Identify which cell holds the provided text, then report its (x, y) central coordinate. 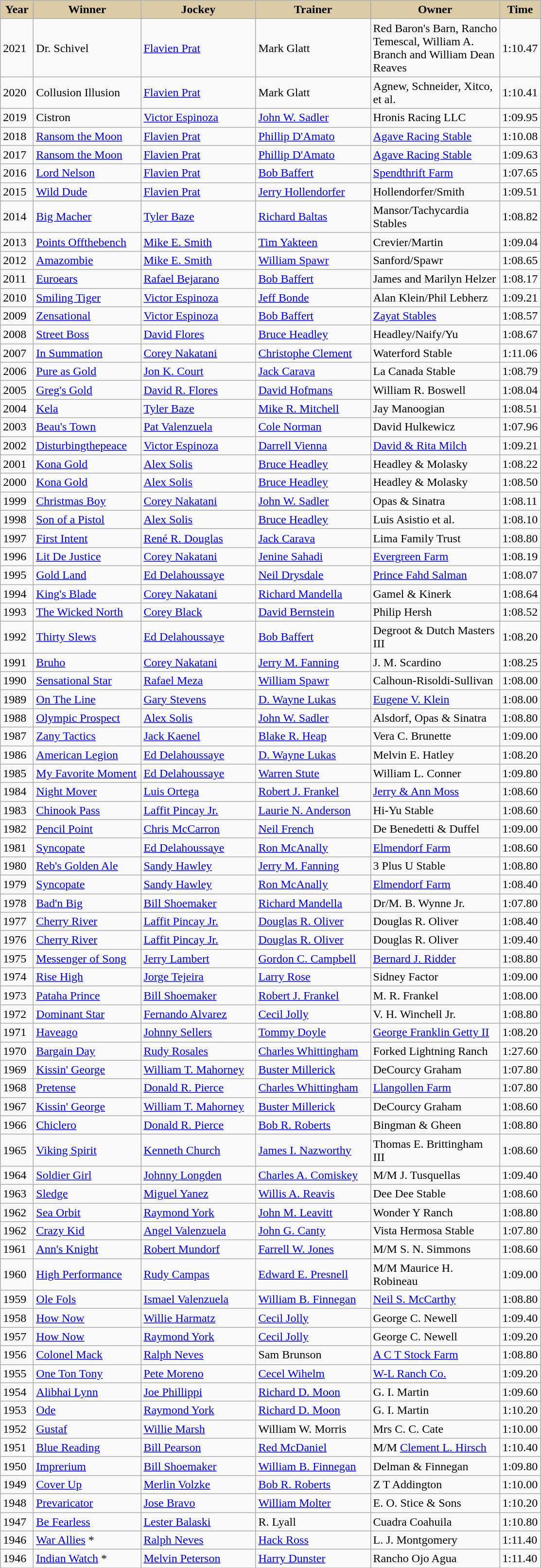
R. Lyall (313, 1522)
On The Line (87, 699)
1:08.82 (520, 217)
Alsdorf, Opas & Sinatra (435, 718)
V. H. Winchell Jr. (435, 1014)
Jenine Sahadi (313, 556)
Cuadra Coahuila (435, 1522)
1996 (17, 556)
Jeff Bonde (313, 297)
Jerry & Ann Moss (435, 792)
Farrell W. Jones (313, 1249)
Ann's Knight (87, 1249)
Bad'n Big (87, 903)
1992 (17, 637)
1981 (17, 847)
Laurie N. Anderson (313, 810)
George Franklin Getty II (435, 1033)
M/M Maurice H. Robineau (435, 1274)
2021 (17, 48)
1973 (17, 996)
Points Offthebench (87, 242)
1964 (17, 1175)
William R. Boswell (435, 390)
Kela (87, 409)
Gary Stevens (198, 699)
Lima Family Trust (435, 538)
Rafael Meza (198, 681)
Zensational (87, 316)
Dr. Schivel (87, 48)
1:08.22 (520, 464)
My Favorite Moment (87, 773)
Jerry Lambert (198, 959)
Euroears (87, 279)
Alibhai Lynn (87, 1392)
The Wicked North (87, 612)
2020 (17, 92)
David Hofmans (313, 390)
Red Baron's Barn, Rancho Temescal, William A. Branch and William Dean Reaves (435, 48)
Bill Pearson (198, 1447)
Big Macher (87, 217)
1959 (17, 1300)
2018 (17, 136)
Zayat Stables (435, 316)
1948 (17, 1503)
Gamel & Kinerk (435, 594)
Warren Stute (313, 773)
1:08.04 (520, 390)
1:08.64 (520, 594)
Evergreen Farm (435, 556)
King's Blade (87, 594)
1:08.11 (520, 501)
1990 (17, 681)
Bargain Day (87, 1051)
1998 (17, 519)
Indian Watch * (87, 1559)
David & Rita Milch (435, 445)
W-L Ranch Co. (435, 1373)
Fernando Alvarez (198, 1014)
1982 (17, 829)
Vista Hermosa Stable (435, 1231)
Jack Kaenel (198, 736)
James and Marilyn Helzer (435, 279)
Willie Marsh (198, 1429)
Gustaf (87, 1429)
1994 (17, 594)
Son of a Pistol (87, 519)
Kenneth Church (198, 1150)
2019 (17, 118)
1980 (17, 866)
Robert Mundorf (198, 1249)
1993 (17, 612)
1:08.17 (520, 279)
1979 (17, 884)
1999 (17, 501)
2014 (17, 217)
Mansor/Tachycardia Stables (435, 217)
Street Boss (87, 335)
1:08.79 (520, 372)
Delman & Finnegan (435, 1466)
Wonder Y Ranch (435, 1212)
Vera C. Brunette (435, 736)
Luis Ortega (198, 792)
Pataha Prince (87, 996)
1:10.08 (520, 136)
1970 (17, 1051)
Cecel Wihelm (313, 1373)
1:10.40 (520, 1447)
Sam Brunson (313, 1355)
M. R. Frankel (435, 996)
Greg's Gold (87, 390)
2013 (17, 242)
David Flores (198, 335)
Hack Ross (313, 1540)
Cover Up (87, 1484)
2010 (17, 297)
Tommy Doyle (313, 1033)
1976 (17, 940)
John M. Leavitt (313, 1212)
Luis Asistio et al. (435, 519)
Bruho (87, 662)
Soldier Girl (87, 1175)
Angel Valenzuela (198, 1231)
1:08.10 (520, 519)
Jay Manoogian (435, 409)
1985 (17, 773)
Winner (87, 10)
1953 (17, 1410)
1:09.04 (520, 242)
Disturbingthepeace (87, 445)
1957 (17, 1336)
Corey Black (198, 612)
1:10.80 (520, 1522)
Olympic Prospect (87, 718)
2003 (17, 427)
2001 (17, 464)
Dominant Star (87, 1014)
Smiling Tiger (87, 297)
1:11.06 (520, 353)
Sidney Factor (435, 977)
1949 (17, 1484)
Forked Lightning Ranch (435, 1051)
Hronis Racing LLC (435, 118)
Eugene V. Klein (435, 699)
1:08.51 (520, 409)
Amazombie (87, 260)
2017 (17, 155)
2005 (17, 390)
1:08.67 (520, 335)
Blue Reading (87, 1447)
1:27.60 (520, 1051)
1:09.51 (520, 192)
Johnny Longden (198, 1175)
Zany Tactics (87, 736)
Lord Nelson (87, 173)
Crevier/Martin (435, 242)
Charles A. Comiskey (313, 1175)
Blake R. Heap (313, 736)
Dee Dee Stable (435, 1194)
David Bernstein (313, 612)
Neil Drysdale (313, 575)
1:08.07 (520, 575)
Gordon C. Campbell (313, 959)
1984 (17, 792)
M/M Clement L. Hirsch (435, 1447)
1:08.57 (520, 316)
Chris McCarron (198, 829)
Pete Moreno (198, 1373)
Z T Addington (435, 1484)
War Allies * (87, 1540)
1987 (17, 736)
2004 (17, 409)
De Benedetti & Duffel (435, 829)
1:10.41 (520, 92)
Ismael Valenzuela (198, 1300)
Christophe Clement (313, 353)
1988 (17, 718)
1991 (17, 662)
Degroot & Dutch Masters III (435, 637)
1:08.19 (520, 556)
Rafael Bejarano (198, 279)
Time (520, 10)
E. O. Stice & Sons (435, 1503)
Collusion Illusion (87, 92)
Llangollen Farm (435, 1088)
1958 (17, 1318)
Waterford Stable (435, 353)
Melvin E. Hatley (435, 755)
John G. Canty (313, 1231)
1978 (17, 903)
Lit De Justice (87, 556)
2000 (17, 482)
1:07.96 (520, 427)
Merlin Volzke (198, 1484)
1977 (17, 922)
Ole Fols (87, 1300)
David Hulkewicz (435, 427)
Messenger of Song (87, 959)
Beau's Town (87, 427)
Melvin Peterson (198, 1559)
1950 (17, 1466)
Spendthrift Farm (435, 173)
William L. Conner (435, 773)
William Molter (313, 1503)
Edward E. Presnell (313, 1274)
1965 (17, 1150)
Johnny Sellers (198, 1033)
James I. Nazworthy (313, 1150)
1:09.60 (520, 1392)
Jon K. Court (198, 372)
Jockey (198, 10)
1:08.52 (520, 612)
1:09.63 (520, 155)
Crazy Kid (87, 1231)
1:08.50 (520, 482)
Sanford/Spawr (435, 260)
Jerry Hollendorfer (313, 192)
1:08.25 (520, 662)
Rancho Ojo Agua (435, 1559)
1:07.65 (520, 173)
2008 (17, 335)
1960 (17, 1274)
Willie Harmatz (198, 1318)
Cistron (87, 118)
Hi-Yu Stable (435, 810)
Mrs C. C. Cate (435, 1429)
2011 (17, 279)
Thirty Slews (87, 637)
1:10.47 (520, 48)
Neil S. McCarthy (435, 1300)
Red McDaniel (313, 1447)
1971 (17, 1033)
2009 (17, 316)
1989 (17, 699)
3 Plus U Stable (435, 866)
One Ton Tony (87, 1373)
Bingman & Gheen (435, 1125)
Pretense (87, 1088)
Chinook Pass (87, 810)
American Legion (87, 755)
M/M S. N. Simmons (435, 1249)
David R. Flores (198, 390)
Hollendorfer/Smith (435, 192)
Sea Orbit (87, 1212)
1961 (17, 1249)
Thomas E. Brittingham III (435, 1150)
Owner (435, 10)
1974 (17, 977)
Rudy Rosales (198, 1051)
Haveago (87, 1033)
A C T Stock Farm (435, 1355)
2006 (17, 372)
1:08.65 (520, 260)
Miguel Yanez (198, 1194)
1986 (17, 755)
Richard Baltas (313, 217)
Pure as Gold (87, 372)
1966 (17, 1125)
Pencil Point (87, 829)
Reb's Golden Ale (87, 866)
William W. Morris (313, 1429)
1995 (17, 575)
1968 (17, 1088)
Neil French (313, 829)
2015 (17, 192)
Darrell Vienna (313, 445)
2007 (17, 353)
Rise High (87, 977)
Opas & Sinatra (435, 501)
Jose Bravo (198, 1503)
René R. Douglas (198, 538)
Mike R. Mitchell (313, 409)
Christmas Boy (87, 501)
1:09.95 (520, 118)
1963 (17, 1194)
Tim Yakteen (313, 242)
Willis A. Reavis (313, 1194)
Philip Hersh (435, 612)
Larry Rose (313, 977)
Imprerium (87, 1466)
Night Mover (87, 792)
1947 (17, 1522)
Dr/M. B. Wynne Jr. (435, 903)
1952 (17, 1429)
Trainer (313, 10)
1983 (17, 810)
2012 (17, 260)
Rudy Campas (198, 1274)
1967 (17, 1106)
Lester Balaski (198, 1522)
Pat Valenzuela (198, 427)
Colonel Mack (87, 1355)
Chiclero (87, 1125)
Headley/Naify/Yu (435, 335)
Sensational Star (87, 681)
Gold Land (87, 575)
1955 (17, 1373)
Prince Fahd Salman (435, 575)
Year (17, 10)
Calhoun-Risoldi-Sullivan (435, 681)
M/M J. Tusquellas (435, 1175)
In Summation (87, 353)
1969 (17, 1069)
Be Fearless (87, 1522)
Sledge (87, 1194)
1951 (17, 1447)
J. M. Scardino (435, 662)
Ode (87, 1410)
La Canada Stable (435, 372)
High Performance (87, 1274)
1997 (17, 538)
Harry Dunster (313, 1559)
L. J. Montgomery (435, 1540)
Joe Phillippi (198, 1392)
2016 (17, 173)
Alan Klein/Phil Lebherz (435, 297)
1972 (17, 1014)
Viking Spirit (87, 1150)
1956 (17, 1355)
Bernard J. Ridder (435, 959)
1954 (17, 1392)
Agnew, Schneider, Xitco, et al. (435, 92)
Prevaricator (87, 1503)
1975 (17, 959)
Wild Dude (87, 192)
First Intent (87, 538)
Cole Norman (313, 427)
2002 (17, 445)
Jorge Tejeira (198, 977)
